From the cell containing the given text, extract its center point as (x, y) coordinate. 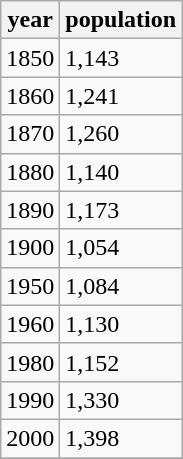
population (121, 20)
1,054 (121, 248)
1980 (30, 362)
1,241 (121, 96)
1950 (30, 286)
year (30, 20)
1,130 (121, 324)
1990 (30, 400)
1850 (30, 58)
1880 (30, 172)
1,260 (121, 134)
1890 (30, 210)
1900 (30, 248)
1960 (30, 324)
1870 (30, 134)
1,143 (121, 58)
1,330 (121, 400)
1,084 (121, 286)
1,152 (121, 362)
1,140 (121, 172)
1,398 (121, 438)
1,173 (121, 210)
2000 (30, 438)
1860 (30, 96)
